Search for the cell housing the specified text and yield its (x, y) center coordinate. 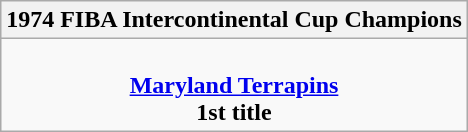
1974 FIBA Intercontinental Cup Champions (234, 20)
Maryland Terrapins 1st title (234, 85)
